From the cell containing the given text, extract its center point as (X, Y) coordinate. 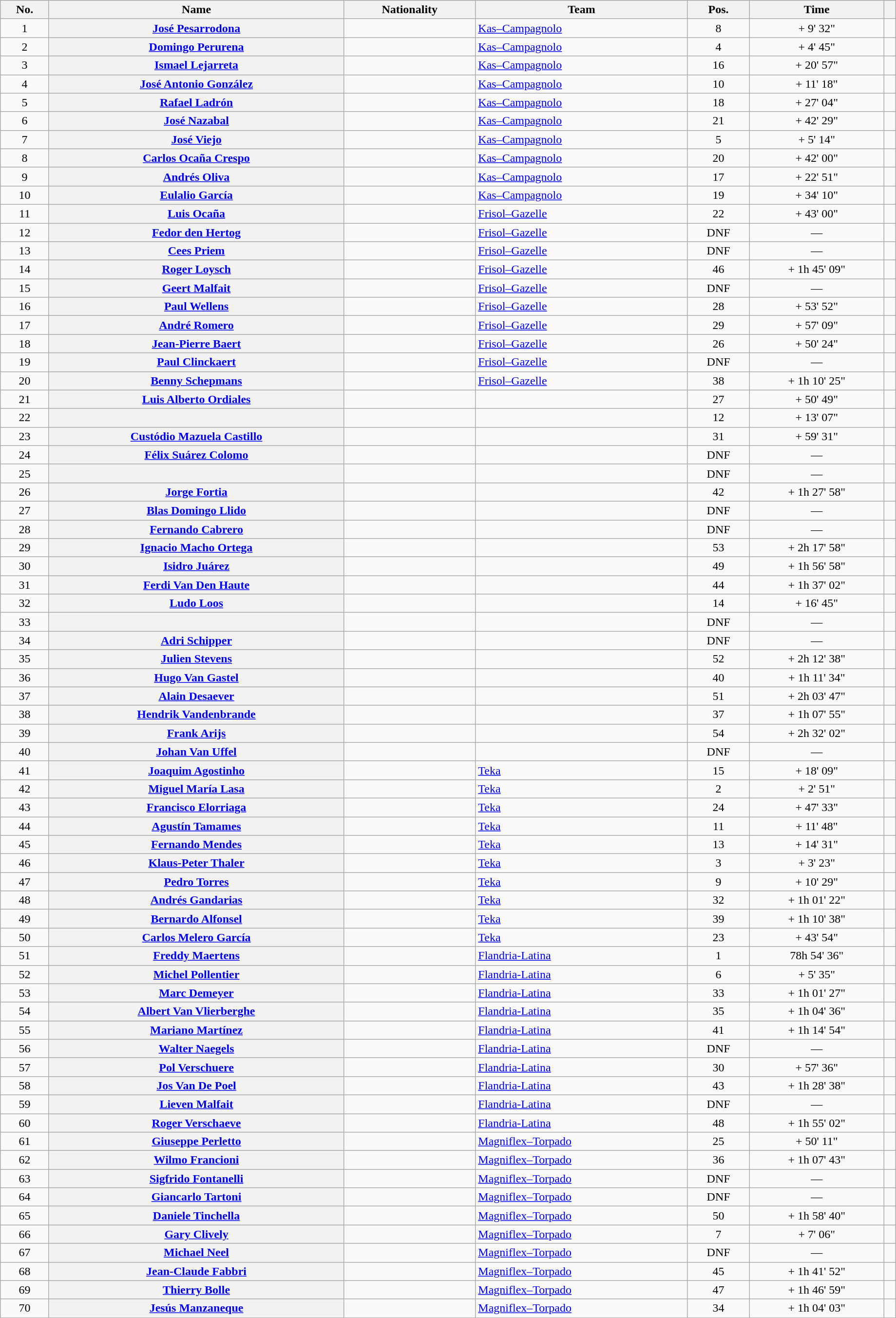
Blas Domingo Llido (196, 510)
Daniele Tinchella (196, 1216)
+ 1h 56' 58" (817, 566)
+ 1h 37' 02" (817, 585)
+ 27' 04" (817, 102)
Jesús Manzaneque (196, 1308)
Cees Priem (196, 251)
+ 1h 04' 36" (817, 1011)
+ 14' 31" (817, 845)
+ 42' 00" (817, 158)
65 (25, 1216)
+ 13' 07" (817, 418)
Agustín Tamames (196, 826)
Geert Malfait (196, 288)
+ 1h 14' 54" (817, 1030)
Andrés Gandarias (196, 900)
Ludo Loos (196, 603)
Name (196, 10)
60 (25, 1123)
+ 5' 35" (817, 974)
Alain Desaever (196, 696)
Mariano Martínez (196, 1030)
Gary Clively (196, 1234)
62 (25, 1160)
61 (25, 1142)
+ 3' 23" (817, 863)
57 (25, 1067)
69 (25, 1290)
58 (25, 1085)
Ignacio Macho Ortega (196, 548)
+ 2h 17' 58" (817, 548)
+ 1h 10' 25" (817, 381)
+ 47' 33" (817, 807)
Jos Van De Poel (196, 1085)
Roger Loysch (196, 270)
Albert Van Vlierberghe (196, 1011)
+ 1h 46' 59" (817, 1290)
+ 2' 51" (817, 789)
+ 57' 36" (817, 1067)
Ferdi Van Den Haute (196, 585)
55 (25, 1030)
Eulalio García (196, 195)
Pol Verschuere (196, 1067)
No. (25, 10)
78h 54' 36" (817, 956)
+ 34' 10" (817, 195)
Fedor den Hertog (196, 233)
Ismael Lejarreta (196, 65)
+ 1h 45' 09" (817, 270)
+ 1h 58' 40" (817, 1216)
José Nazabal (196, 121)
Klaus-Peter Thaler (196, 863)
Roger Verschaeve (196, 1123)
Joaquim Agostinho (196, 770)
+ 50' 11" (817, 1142)
64 (25, 1197)
+ 1h 41' 52" (817, 1271)
Giuseppe Perletto (196, 1142)
Pedro Torres (196, 882)
Nationality (410, 10)
+ 10' 29" (817, 882)
+ 2h 03' 47" (817, 696)
Carlos Ocaña Crespo (196, 158)
Domingo Perurena (196, 47)
Andrés Oliva (196, 176)
+ 1h 11' 34" (817, 678)
Paul Wellens (196, 307)
José Antonio González (196, 84)
José Pesarrodona (196, 28)
Isidro Juárez (196, 566)
Wilmo Francioni (196, 1160)
+ 43' 54" (817, 937)
Marc Demeyer (196, 993)
André Romero (196, 325)
+ 5' 14" (817, 139)
+ 1h 07' 55" (817, 715)
+ 50' 24" (817, 344)
+ 59' 31" (817, 436)
Jean-Claude Fabbri (196, 1271)
Jorge Fortia (196, 492)
Michel Pollentier (196, 974)
67 (25, 1253)
Walter Naegels (196, 1048)
+ 1h 10' 38" (817, 919)
Custódio Mazuela Castillo (196, 436)
+ 57' 09" (817, 325)
+ 9' 32" (817, 28)
68 (25, 1271)
Pos. (718, 10)
+ 2h 32' 02" (817, 733)
56 (25, 1048)
Thierry Bolle (196, 1290)
Luis Ocaña (196, 213)
+ 1h 28' 38" (817, 1085)
Fernando Cabrero (196, 529)
+ 1h 07' 43" (817, 1160)
+ 2h 12' 38" (817, 659)
+ 18' 09" (817, 770)
Miguel María Lasa (196, 789)
66 (25, 1234)
+ 11' 48" (817, 826)
Hugo Van Gastel (196, 678)
Giancarlo Tartoni (196, 1197)
Rafael Ladrón (196, 102)
Francisco Elorriaga (196, 807)
Jean-Pierre Baert (196, 344)
Sigfrido Fontanelli (196, 1179)
Paul Clinckaert (196, 362)
70 (25, 1308)
+ 4' 45" (817, 47)
+ 1h 01' 22" (817, 900)
José Viejo (196, 139)
Michael Neel (196, 1253)
Freddy Maertens (196, 956)
Carlos Melero García (196, 937)
Adri Schipper (196, 640)
+ 53' 52" (817, 307)
+ 42' 29" (817, 121)
59 (25, 1104)
+ 22' 51" (817, 176)
+ 7' 06" (817, 1234)
+ 1h 55' 02" (817, 1123)
Félix Suárez Colomo (196, 455)
+ 1h 27' 58" (817, 492)
+ 11' 18" (817, 84)
Team (582, 10)
Julien Stevens (196, 659)
Benny Schepmans (196, 381)
Time (817, 10)
Bernardo Alfonsel (196, 919)
Luis Alberto Ordiales (196, 399)
+ 1h 04' 03" (817, 1308)
+ 16' 45" (817, 603)
+ 50' 49" (817, 399)
63 (25, 1179)
Fernando Mendes (196, 845)
Lieven Malfait (196, 1104)
Hendrik Vandenbrande (196, 715)
+ 20' 57" (817, 65)
+ 1h 01' 27" (817, 993)
+ 43' 00" (817, 213)
Johan Van Uffel (196, 752)
Frank Arijs (196, 733)
